Return [x, y] of the center of cell containing provided text 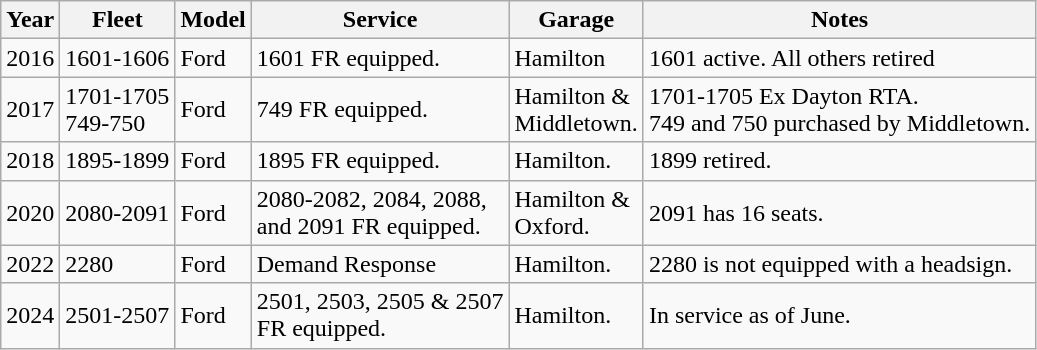
1701-1705749-750 [118, 110]
2024 [30, 316]
Hamilton [576, 58]
2020 [30, 212]
2017 [30, 110]
1895-1899 [118, 161]
In service as of June. [839, 316]
1899 retired. [839, 161]
Demand Response [380, 264]
2080-2082, 2084, 2088,and 2091 FR equipped. [380, 212]
2501-2507 [118, 316]
2280 is not equipped with a headsign. [839, 264]
2022 [30, 264]
1601 FR equipped. [380, 58]
2501, 2503, 2505 & 2507FR equipped. [380, 316]
Hamilton &Oxford. [576, 212]
Model [213, 20]
749 FR equipped. [380, 110]
Year [30, 20]
Service [380, 20]
1701-1705 Ex Dayton RTA.749 and 750 purchased by Middletown. [839, 110]
2016 [30, 58]
2080-2091 [118, 212]
2280 [118, 264]
1895 FR equipped. [380, 161]
1601-1606 [118, 58]
Garage [576, 20]
Hamilton &Middletown. [576, 110]
2018 [30, 161]
Notes [839, 20]
2091 has 16 seats. [839, 212]
1601 active. All others retired [839, 58]
Fleet [118, 20]
